Scan for the cell matching the given text and deliver its [X, Y] coordinate at center. 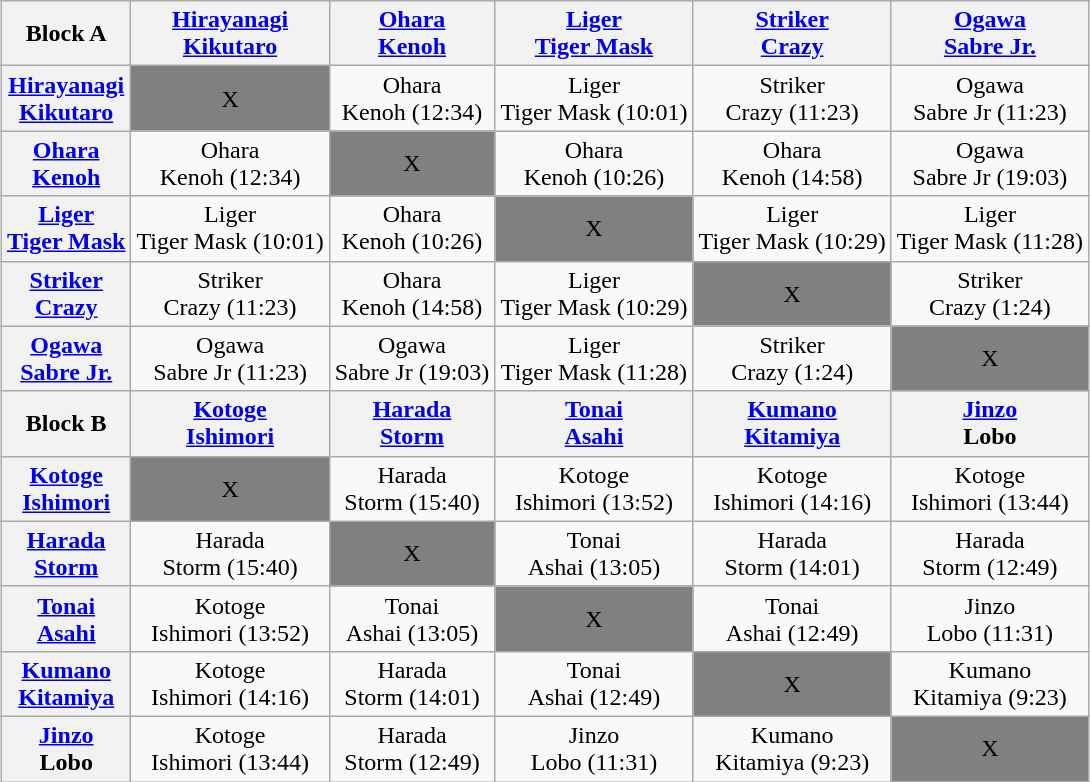
Block A [66, 34]
Block B [66, 424]
